Capture the cell that displays the provided text and extract its (X, Y) central coordinate. 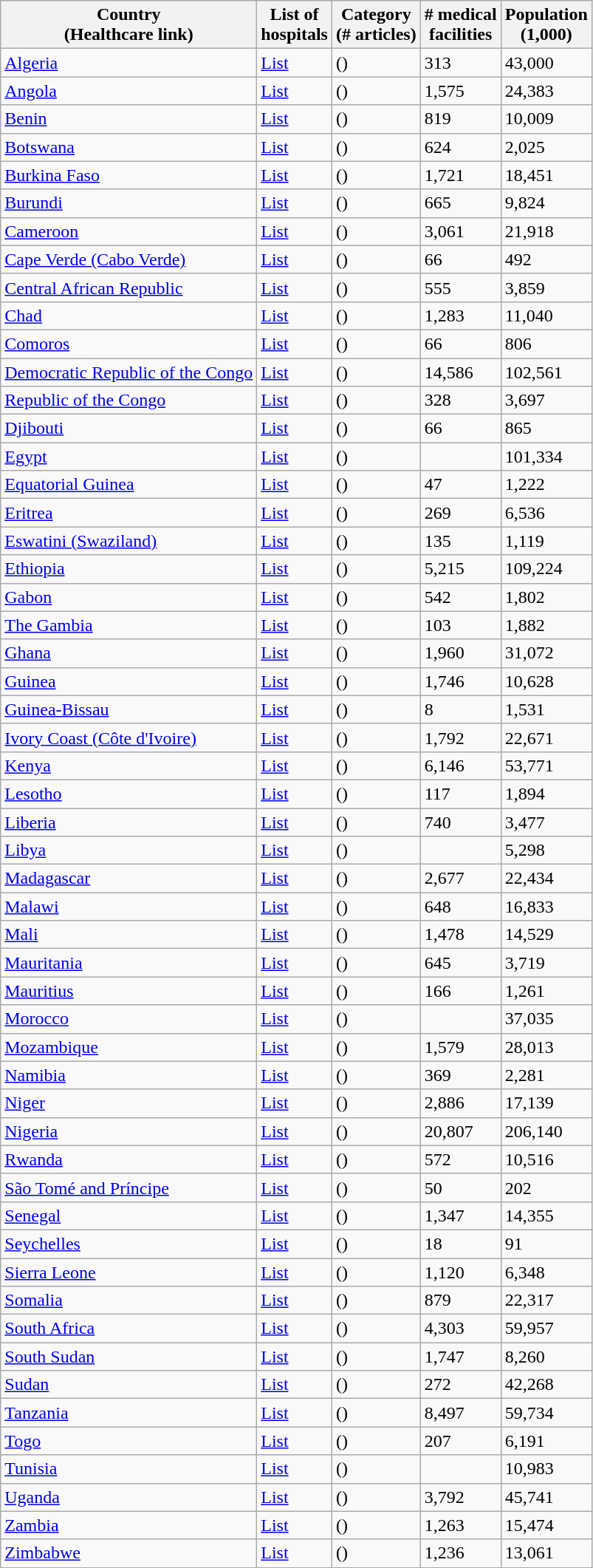
2,677 (461, 879)
8 (461, 709)
572 (461, 1159)
Somalia (128, 1301)
Burundi (128, 203)
1,792 (461, 737)
9,824 (546, 203)
59,734 (546, 1413)
Liberia (128, 822)
369 (461, 1075)
São Tomé and Príncipe (128, 1187)
Population(1,000) (546, 25)
102,561 (546, 372)
20,807 (461, 1131)
2,281 (546, 1075)
5,298 (546, 851)
648 (461, 907)
103 (461, 625)
1,261 (546, 991)
1,531 (546, 709)
Egypt (128, 457)
1,882 (546, 625)
22,434 (546, 879)
Djibouti (128, 429)
Eswatini (Swaziland) (128, 541)
Rwanda (128, 1159)
166 (461, 991)
1,263 (461, 1525)
3,719 (546, 963)
21,918 (546, 231)
Ivory Coast (Côte d'Ivoire) (128, 737)
1,960 (461, 653)
14,586 (461, 372)
Algeria (128, 63)
8,260 (546, 1357)
2,886 (461, 1103)
91 (546, 1244)
Angola (128, 91)
1,347 (461, 1216)
1,746 (461, 681)
645 (461, 963)
1,478 (461, 935)
Senegal (128, 1216)
Niger (128, 1103)
11,040 (546, 316)
4,303 (461, 1329)
# medicalfacilities (461, 25)
South Africa (128, 1329)
Kenya (128, 766)
50 (461, 1187)
37,035 (546, 1019)
Category(# articles) (376, 25)
Cape Verde (Cabo Verde) (128, 259)
Sierra Leone (128, 1272)
Zambia (128, 1525)
1,283 (461, 316)
22,671 (546, 737)
1,579 (461, 1047)
Republic of the Congo (128, 400)
624 (461, 147)
18,451 (546, 175)
Tunisia (128, 1469)
6,536 (546, 513)
819 (461, 119)
42,268 (546, 1385)
Guinea (128, 681)
10,983 (546, 1469)
14,355 (546, 1216)
Country(Healthcare link) (128, 25)
15,474 (546, 1525)
1,575 (461, 91)
1,747 (461, 1357)
16,833 (546, 907)
31,072 (546, 653)
3,477 (546, 822)
53,771 (546, 766)
43,000 (546, 63)
47 (461, 485)
Libya (128, 851)
Democratic Republic of the Congo (128, 372)
206,140 (546, 1131)
1,222 (546, 485)
6,191 (546, 1441)
1,236 (461, 1553)
17,139 (546, 1103)
59,957 (546, 1329)
272 (461, 1385)
109,224 (546, 569)
Togo (128, 1441)
879 (461, 1301)
Uganda (128, 1497)
10,628 (546, 681)
8,497 (461, 1413)
Zimbabwe (128, 1553)
18 (461, 1244)
269 (461, 513)
542 (461, 597)
1,120 (461, 1272)
Mauritania (128, 963)
13,061 (546, 1553)
207 (461, 1441)
Lesotho (128, 794)
Sudan (128, 1385)
Ethiopia (128, 569)
28,013 (546, 1047)
24,383 (546, 91)
Madagascar (128, 879)
Equatorial Guinea (128, 485)
10,516 (546, 1159)
Tanzania (128, 1413)
Nigeria (128, 1131)
Mozambique (128, 1047)
3,792 (461, 1497)
South Sudan (128, 1357)
Burkina Faso (128, 175)
202 (546, 1187)
328 (461, 400)
492 (546, 259)
1,721 (461, 175)
3,697 (546, 400)
6,146 (461, 766)
5,215 (461, 569)
3,859 (546, 287)
740 (461, 822)
865 (546, 429)
Chad (128, 316)
1,119 (546, 541)
806 (546, 344)
List ofhospitals (295, 25)
14,529 (546, 935)
10,009 (546, 119)
Eritrea (128, 513)
101,334 (546, 457)
Central African Republic (128, 287)
1,802 (546, 597)
3,061 (461, 231)
The Gambia (128, 625)
Namibia (128, 1075)
Guinea-Bissau (128, 709)
Botswana (128, 147)
117 (461, 794)
Gabon (128, 597)
Comoros (128, 344)
Malawi (128, 907)
Ghana (128, 653)
Morocco (128, 1019)
Mauritius (128, 991)
1,894 (546, 794)
22,317 (546, 1301)
Benin (128, 119)
Mali (128, 935)
555 (461, 287)
45,741 (546, 1497)
Cameroon (128, 231)
2,025 (546, 147)
6,348 (546, 1272)
665 (461, 203)
Seychelles (128, 1244)
135 (461, 541)
313 (461, 63)
